Pinpoint the cell where the given text exists, returning its (X, Y) midpoint coordinate. 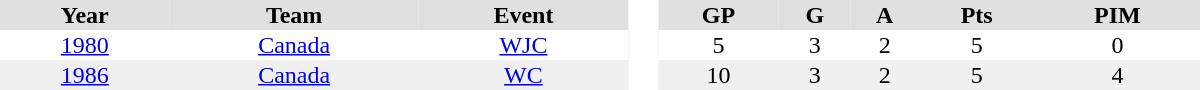
PIM (1118, 15)
1986 (85, 75)
4 (1118, 75)
10 (718, 75)
1980 (85, 45)
WC (524, 75)
Team (294, 15)
Event (524, 15)
Pts (976, 15)
GP (718, 15)
WJC (524, 45)
G (815, 15)
Year (85, 15)
A (885, 15)
0 (1118, 45)
